Pinpoint the cell where the given text exists, returning its (x, y) midpoint coordinate. 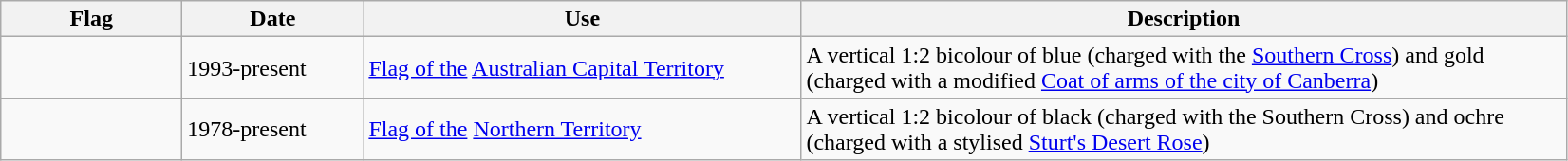
Flag of the Australian Capital Territory (583, 68)
Date (273, 19)
1978-present (273, 129)
A vertical 1:2 bicolour of blue (charged with the Southern Cross) and gold (charged with a modified Coat of arms of the city of Canberra) (1184, 68)
Flag (91, 19)
Flag of the Northern Territory (583, 129)
A vertical 1:2 bicolour of black (charged with the Southern Cross) and ochre (charged with a stylised Sturt's Desert Rose) (1184, 129)
1993-present (273, 68)
Use (583, 19)
Description (1184, 19)
